Return (X, Y) of the center of cell containing provided text 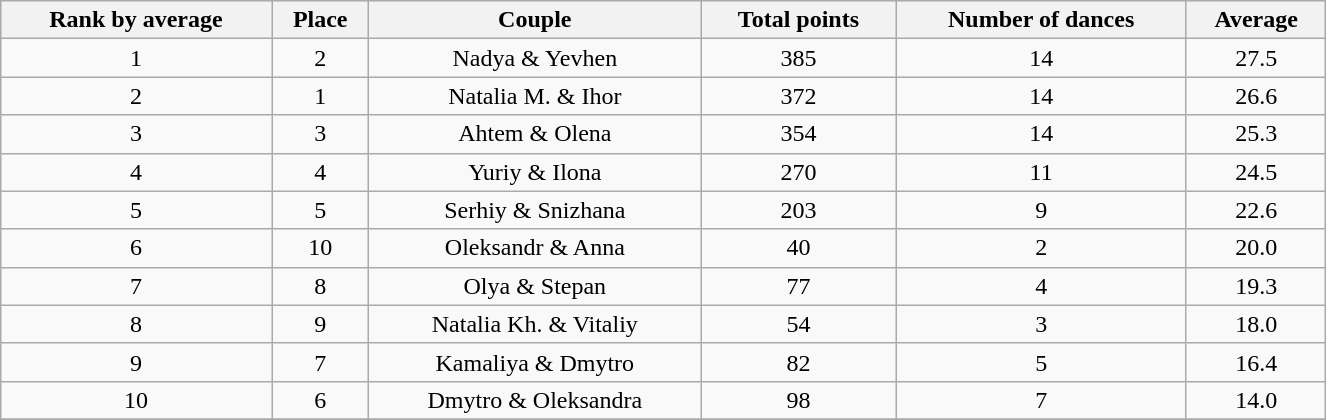
Dmytro & Oleksandra (535, 400)
Olya & Stepan (535, 286)
26.6 (1256, 96)
Ahtem & Olena (535, 134)
270 (798, 172)
Serhiy & Snizhana (535, 210)
Oleksandr & Anna (535, 248)
16.4 (1256, 362)
24.5 (1256, 172)
354 (798, 134)
27.5 (1256, 58)
Place (320, 20)
Natalia Kh. & Vitaliy (535, 324)
Number of dances (1042, 20)
98 (798, 400)
11 (1042, 172)
Couple (535, 20)
22.6 (1256, 210)
Natalia M. & Ihor (535, 96)
40 (798, 248)
77 (798, 286)
203 (798, 210)
54 (798, 324)
19.3 (1256, 286)
372 (798, 96)
14.0 (1256, 400)
25.3 (1256, 134)
Total points (798, 20)
Yuriy & Ilona (535, 172)
18.0 (1256, 324)
20.0 (1256, 248)
385 (798, 58)
Rank by average (136, 20)
Kamaliya & Dmytro (535, 362)
Average (1256, 20)
82 (798, 362)
Nadya & Yevhen (535, 58)
